Search for the cell housing the specified text and yield its [x, y] center coordinate. 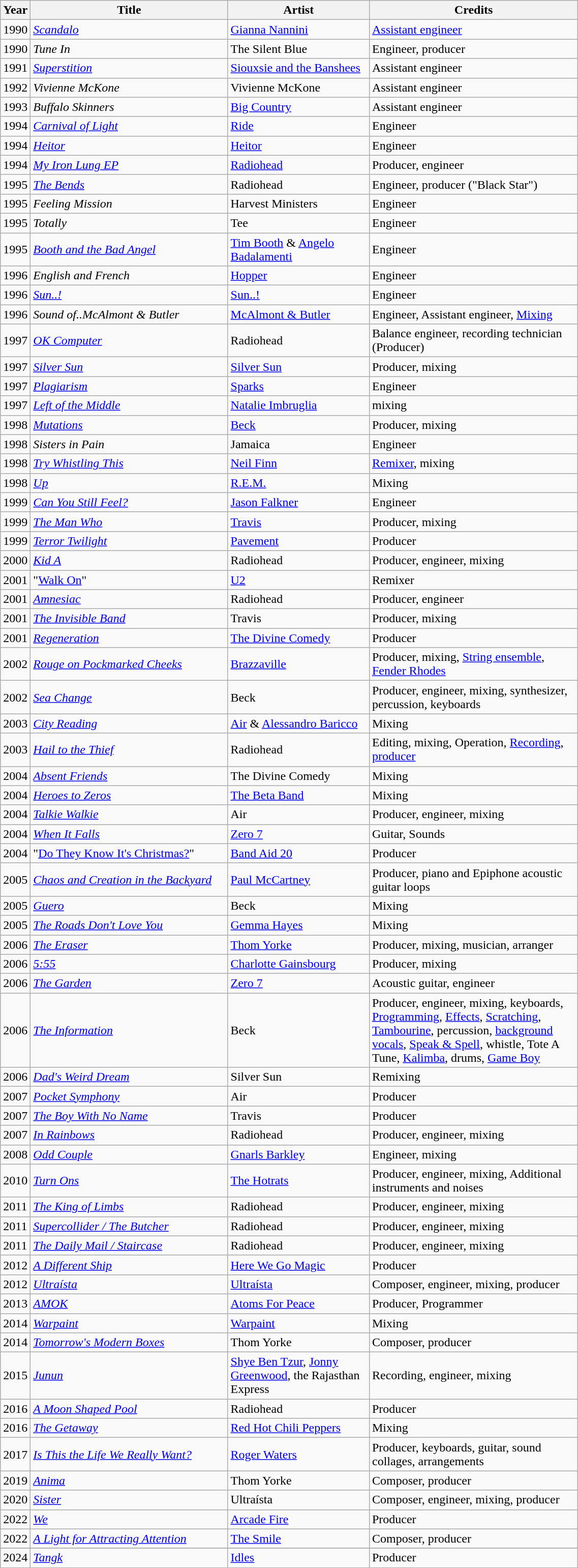
Editing, mixing, Operation, Recording, producer [473, 750]
Pavement [298, 541]
My Iron Lung EP [129, 165]
The Beta Band [298, 795]
Up [129, 483]
2010 [15, 1180]
Absent Friends [129, 776]
Engineer, Assistant engineer, Mixing [473, 314]
Gianna Nannini [298, 30]
The Garden [129, 983]
2000 [15, 560]
A Different Ship [129, 1265]
The King of Limbs [129, 1207]
Sea Change [129, 697]
Recording, engineer, mixing [473, 1376]
OK Computer [129, 341]
Tangk [129, 1558]
Junun [129, 1376]
R.E.M. [298, 483]
In Rainbows [129, 1135]
We [129, 1519]
Gemma Hayes [298, 925]
5:55 [129, 964]
2020 [15, 1500]
1992 [15, 88]
Kid A [129, 560]
Roger Waters [298, 1454]
1993 [15, 107]
Year [15, 10]
1991 [15, 68]
2008 [15, 1154]
Neil Finn [298, 463]
Can You Still Feel? [129, 502]
"Do They Know It's Christmas?" [129, 853]
The Man Who [129, 521]
Mutations [129, 425]
Producer, engineer, mixing, synthesizer, percussion, keyboards [473, 697]
Air & Alessandro Baricco [298, 723]
Balance engineer, recording technician (Producer) [473, 341]
Gnarls Barkley [298, 1154]
The Boy With No Name [129, 1116]
Buffalo Skinners [129, 107]
Shye Ben Tzur, Jonny Greenwood, the Rajasthan Express [298, 1376]
Jamaica [298, 444]
mixing [473, 405]
Idles [298, 1558]
Remixer, mixing [473, 463]
Sisters in Pain [129, 444]
The Silent Blue [298, 49]
Atoms For Peace [298, 1303]
Totally [129, 223]
Chaos and Creation in the Backyard [129, 879]
Remixing [473, 1077]
McAlmont & Butler [298, 314]
Superstition [129, 68]
Here We Go Magic [298, 1265]
Booth and the Bad Angel [129, 249]
Engineer, mixing [473, 1154]
Talkie Walkie [129, 815]
"Walk On" [129, 579]
Producer, mixing, String ensemble, Fender Rhodes [473, 664]
Tomorrow's Modern Boxes [129, 1343]
The Information [129, 1030]
Tee [298, 223]
Is This the Life We Really Want? [129, 1454]
Turn Ons [129, 1180]
2015 [15, 1376]
Harvest Ministers [298, 204]
Siouxsie and the Banshees [298, 68]
Hail to the Thief [129, 750]
Producer, piano and Epiphone acoustic guitar loops [473, 879]
Tune In [129, 49]
Remixer [473, 579]
Arcade Fire [298, 1519]
Supercollider / The Butcher [129, 1226]
Tim Booth & Angelo Badalamenti [298, 249]
A Light for Attracting Attention [129, 1538]
2019 [15, 1480]
When It Falls [129, 834]
Try Whistling This [129, 463]
Producer, engineer, mixing, Additional instruments and noises [473, 1180]
Title [129, 10]
Scandalo [129, 30]
The Daily Mail / Staircase [129, 1245]
Brazzaville [298, 664]
Heroes to Zeros [129, 795]
Carnival of Light [129, 126]
The Invisible Band [129, 619]
U2 [298, 579]
City Reading [129, 723]
The Smile [298, 1538]
Credits [473, 10]
Engineer, producer ("Black Star") [473, 184]
Natalie Imbruglia [298, 405]
2013 [15, 1303]
Acoustic guitar, engineer [473, 983]
Odd Couple [129, 1154]
Jason Falkner [298, 502]
English and French [129, 276]
The Eraser [129, 945]
Plagiarism [129, 386]
Sister [129, 1500]
Left of the Middle [129, 405]
Guitar, Sounds [473, 834]
Pocket Symphony [129, 1096]
Producer, Programmer [473, 1303]
AMOK [129, 1303]
Guero [129, 906]
Charlotte Gainsbourg [298, 964]
Dad's Weird Dream [129, 1077]
Rouge on Pockmarked Cheeks [129, 664]
Artist [298, 10]
Regeneration [129, 638]
2024 [15, 1558]
The Hotrats [298, 1180]
Terror Twilight [129, 541]
Producer, keyboards, guitar, sound collages, arrangements [473, 1454]
Amnesiac [129, 599]
The Roads Don't Love You [129, 925]
Ride [298, 126]
The Getaway [129, 1428]
Paul McCartney [298, 879]
Producer, mixing, musician, arranger [473, 945]
Red Hot Chili Peppers [298, 1428]
The Bends [129, 184]
Feeling Mission [129, 204]
Band Aid 20 [298, 853]
Big Country [298, 107]
A Moon Shaped Pool [129, 1409]
2017 [15, 1454]
Sparks [298, 386]
Engineer, producer [473, 49]
Anima [129, 1480]
Hopper [298, 276]
Sound of..McAlmont & Butler [129, 314]
